Find where the given text appears and provide that cell's center as [X, Y] coordinate. 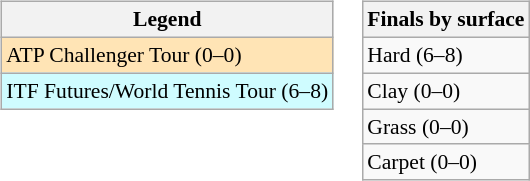
Carpet (0–0) [446, 162]
Hard (6–8) [446, 55]
Finals by surface [446, 20]
Clay (0–0) [446, 91]
Grass (0–0) [446, 127]
Legend [167, 20]
ITF Futures/World Tennis Tour (6–8) [167, 91]
ATP Challenger Tour (0–0) [167, 55]
